Extract the [x, y] coordinate from the center of the cell holding the provided text.  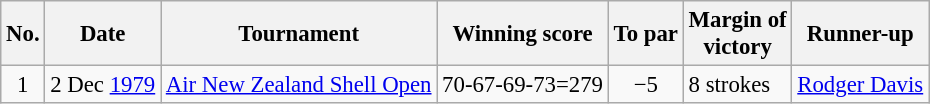
Margin ofvictory [738, 34]
1 [23, 85]
Rodger Davis [860, 85]
Air New Zealand Shell Open [298, 85]
8 strokes [738, 85]
Date [103, 34]
Runner-up [860, 34]
No. [23, 34]
Winning score [523, 34]
To par [646, 34]
70-67-69-73=279 [523, 85]
2 Dec 1979 [103, 85]
Tournament [298, 34]
−5 [646, 85]
